Provide the (x, y) coordinate of the cell's center where the given text is located.  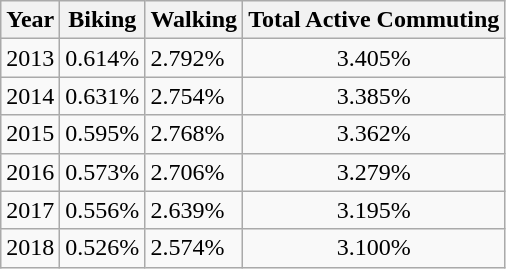
Walking (194, 20)
2.792% (194, 58)
3.385% (374, 96)
Total Active Commuting (374, 20)
0.595% (102, 134)
0.526% (102, 248)
0.614% (102, 58)
0.631% (102, 96)
2018 (30, 248)
3.362% (374, 134)
3.279% (374, 172)
0.573% (102, 172)
3.405% (374, 58)
2014 (30, 96)
0.556% (102, 210)
2.574% (194, 248)
2.754% (194, 96)
2.639% (194, 210)
2017 (30, 210)
3.100% (374, 248)
2016 (30, 172)
Biking (102, 20)
2015 (30, 134)
2.768% (194, 134)
2.706% (194, 172)
Year (30, 20)
3.195% (374, 210)
2013 (30, 58)
